Search for the cell housing the specified text and yield its [X, Y] center coordinate. 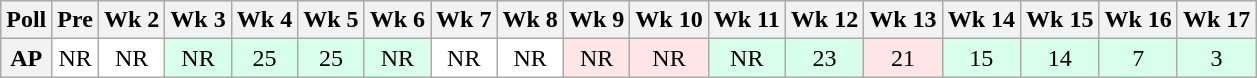
Wk 8 [530, 20]
Wk 15 [1060, 20]
Pre [76, 20]
Wk 14 [981, 20]
15 [981, 58]
Wk 13 [903, 20]
Wk 3 [198, 20]
Wk 9 [596, 20]
23 [824, 58]
Wk 10 [669, 20]
Wk 17 [1216, 20]
AP [26, 58]
21 [903, 58]
Wk 5 [331, 20]
14 [1060, 58]
Poll [26, 20]
Wk 7 [464, 20]
Wk 16 [1138, 20]
Wk 11 [746, 20]
Wk 4 [264, 20]
3 [1216, 58]
Wk 6 [397, 20]
7 [1138, 58]
Wk 2 [131, 20]
Wk 12 [824, 20]
